Capture the cell that displays the provided text and extract its (X, Y) central coordinate. 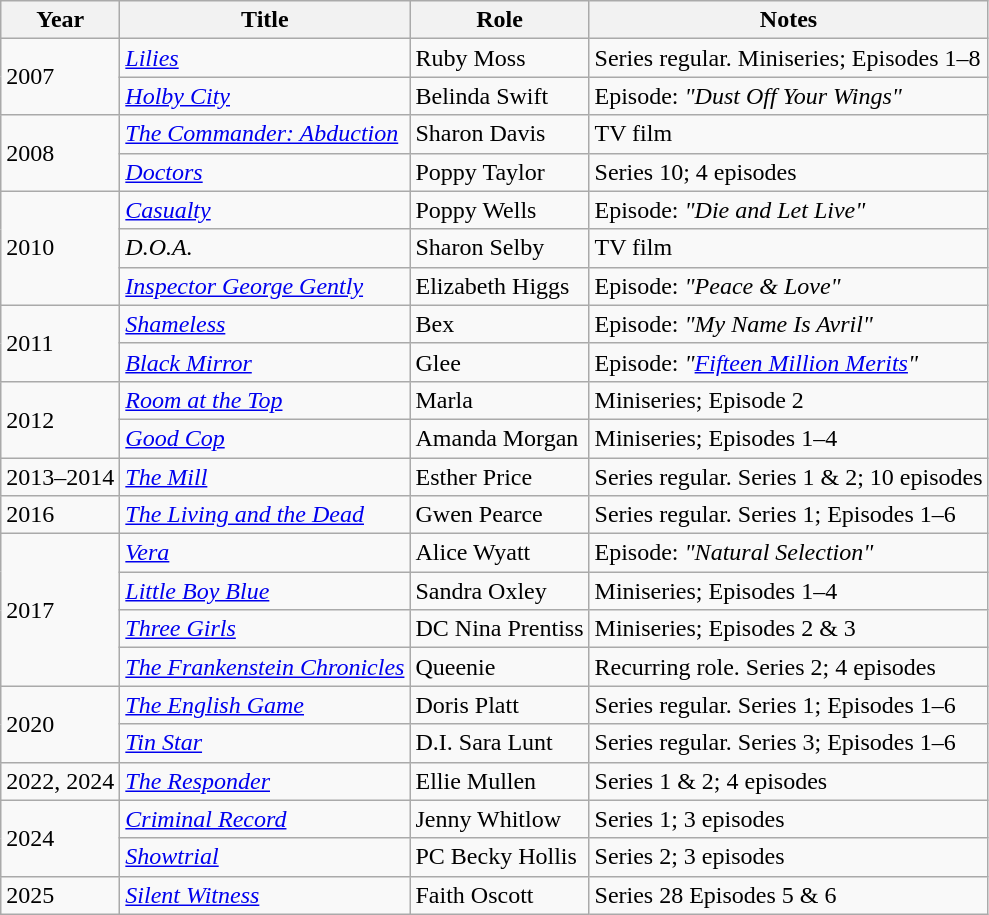
Silent Witness (265, 895)
The Frankenstein Chronicles (265, 667)
Ellie Mullen (500, 781)
Series 2; 3 episodes (788, 857)
The Responder (265, 781)
Little Boy Blue (265, 591)
Belinda Swift (500, 96)
Series regular. Miniseries; Episodes 1–8 (788, 58)
Notes (788, 20)
Title (265, 20)
Good Cop (265, 438)
Bex (500, 324)
Room at the Top (265, 400)
Recurring role. Series 2; 4 episodes (788, 667)
Showtrial (265, 857)
Episode: "Dust Off Your Wings" (788, 96)
2011 (60, 343)
Lilies (265, 58)
Poppy Wells (500, 210)
Casualty (265, 210)
Episode: "Peace & Love" (788, 286)
The English Game (265, 705)
Year (60, 20)
2013–2014 (60, 477)
DC Nina Prentiss (500, 629)
Series 28 Episodes 5 & 6 (788, 895)
Criminal Record (265, 819)
2020 (60, 724)
Series 1 & 2; 4 episodes (788, 781)
The Commander: Abduction (265, 134)
Episode: "Natural Selection" (788, 553)
Glee (500, 362)
Alice Wyatt (500, 553)
Doctors (265, 172)
Faith Oscott (500, 895)
2017 (60, 610)
Amanda Morgan (500, 438)
Marla (500, 400)
Tin Star (265, 743)
2022, 2024 (60, 781)
Vera (265, 553)
2007 (60, 77)
Sandra Oxley (500, 591)
Poppy Taylor (500, 172)
Shameless (265, 324)
Series regular. Series 1 & 2; 10 episodes (788, 477)
Miniseries; Episode 2 (788, 400)
Doris Platt (500, 705)
Black Mirror (265, 362)
2010 (60, 248)
PC Becky Hollis (500, 857)
Ruby Moss (500, 58)
Jenny Whitlow (500, 819)
D.I. Sara Lunt (500, 743)
Queenie (500, 667)
The Mill (265, 477)
Series regular. Series 3; Episodes 1–6 (788, 743)
Series 1; 3 episodes (788, 819)
Episode: "Fifteen Million Merits" (788, 362)
Sharon Davis (500, 134)
The Living and the Dead (265, 515)
Inspector George Gently (265, 286)
2016 (60, 515)
Sharon Selby (500, 248)
Elizabeth Higgs (500, 286)
Three Girls (265, 629)
2008 (60, 153)
Episode: "Die and Let Live" (788, 210)
Gwen Pearce (500, 515)
Miniseries; Episodes 2 & 3 (788, 629)
Role (500, 20)
D.O.A. (265, 248)
Series 10; 4 episodes (788, 172)
Holby City (265, 96)
Episode: "My Name Is Avril" (788, 324)
2024 (60, 838)
Esther Price (500, 477)
2025 (60, 895)
2012 (60, 419)
